Return the (x, y) coordinate for the center point of the cell that contains the specified text.  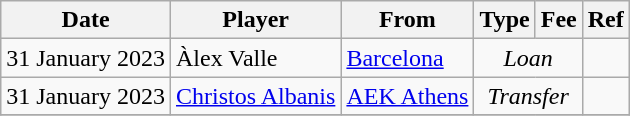
Fee (558, 20)
Transfer (528, 96)
Christos Albanis (255, 96)
Barcelona (408, 58)
Player (255, 20)
Loan (528, 58)
Type (504, 20)
Àlex Valle (255, 58)
Ref (606, 20)
Date (86, 20)
AEK Athens (408, 96)
From (408, 20)
